Capture the cell that displays the provided text and extract its [X, Y] central coordinate. 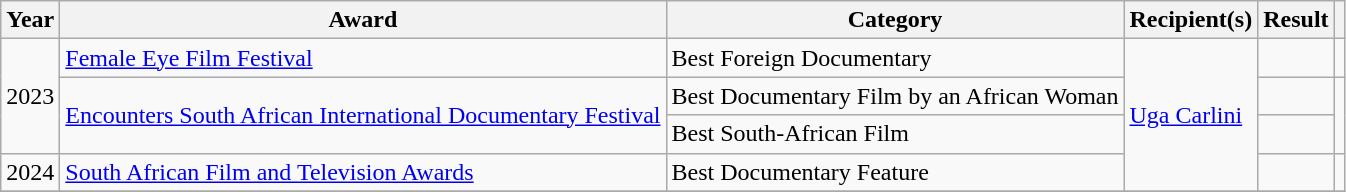
Award [363, 20]
Best Foreign Documentary [895, 58]
Result [1296, 20]
Best Documentary Feature [895, 172]
Uga Carlini [1191, 115]
Category [895, 20]
South African Film and Television Awards [363, 172]
2023 [30, 96]
Female Eye Film Festival [363, 58]
Recipient(s) [1191, 20]
Best South-African Film [895, 134]
Year [30, 20]
Encounters South African International Documentary Festival [363, 115]
Best Documentary Film by an African Woman [895, 96]
2024 [30, 172]
